Detect which cell encompasses the target text, then output its [x, y] center coordinate. 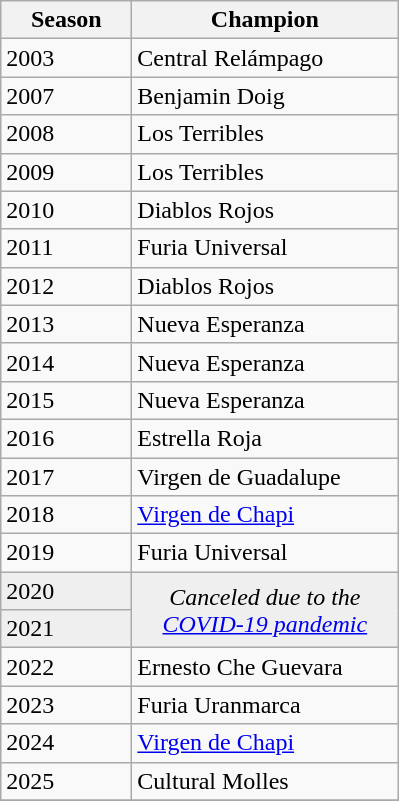
2008 [66, 134]
Season [66, 20]
2019 [66, 553]
Ernesto Che Guevara [265, 667]
Benjamin Doig [265, 96]
2012 [66, 286]
2021 [66, 629]
Champion [265, 20]
Estrella Roja [265, 438]
2009 [66, 172]
2022 [66, 667]
Central Relámpago [265, 58]
Cultural Molles [265, 781]
2007 [66, 96]
2014 [66, 362]
Furia Uranmarca [265, 705]
2016 [66, 438]
Virgen de Guadalupe [265, 477]
Canceled due to the COVID-19 pandemic [265, 610]
2013 [66, 324]
2023 [66, 705]
2025 [66, 781]
2010 [66, 210]
2003 [66, 58]
2011 [66, 248]
2017 [66, 477]
2015 [66, 400]
2024 [66, 743]
2020 [66, 591]
2018 [66, 515]
